Return the (X, Y) coordinate for the center point of the cell that contains the specified text.  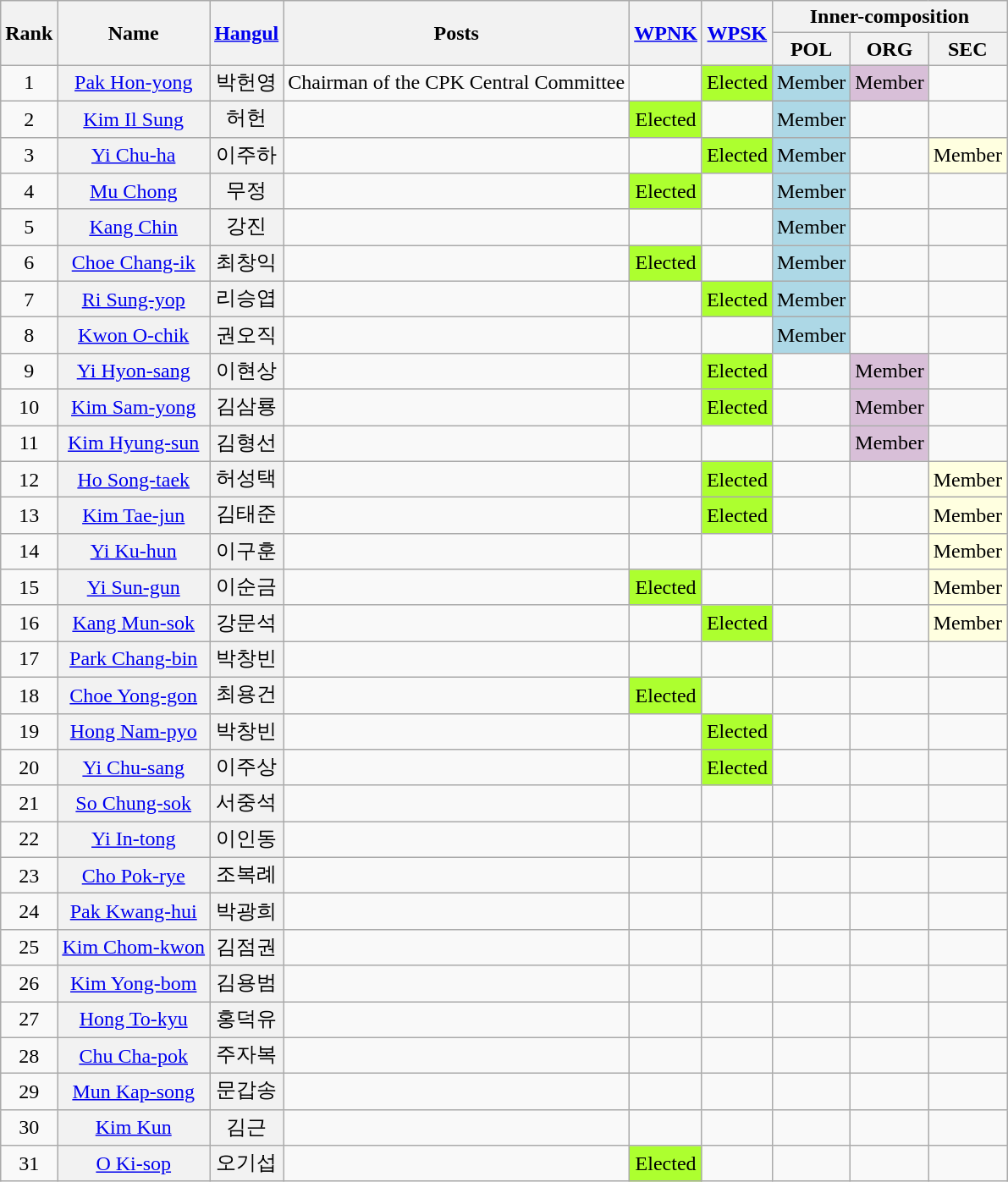
27 (29, 1020)
강문석 (247, 623)
최용건 (247, 695)
17 (29, 660)
15 (29, 587)
문갑송 (247, 1091)
Yi Sun-gun (134, 587)
Chu Cha-pok (134, 1056)
Yi Chu-ha (134, 156)
Choe Chang-ik (134, 264)
4 (29, 191)
김점권 (247, 948)
23 (29, 875)
12 (29, 479)
Kang Mun-sok (134, 623)
21 (29, 804)
Yi Hyon-sang (134, 371)
최창익 (247, 264)
5 (29, 227)
Rank (29, 33)
Hong Nam-pyo (134, 731)
김태준 (247, 516)
26 (29, 983)
11 (29, 443)
김근 (247, 1127)
2 (29, 118)
24 (29, 912)
O Ki-sop (134, 1164)
이주상 (247, 768)
이인동 (247, 839)
19 (29, 731)
3 (29, 156)
7 (29, 300)
8 (29, 335)
Kang Chin (134, 227)
리승엽 (247, 300)
조복례 (247, 875)
박헌영 (247, 83)
30 (29, 1127)
Ri Sung-yop (134, 300)
Choe Yong-gon (134, 695)
서중석 (247, 804)
WPNK (666, 33)
Posts (457, 33)
김삼룡 (247, 408)
28 (29, 1056)
ORG (890, 49)
Kim Sam-yong (134, 408)
Kim Kun (134, 1127)
Pak Kwang-hui (134, 912)
20 (29, 768)
13 (29, 516)
박광희 (247, 912)
Kim Il Sung (134, 118)
25 (29, 948)
Cho Pok-rye (134, 875)
Kwon O-chik (134, 335)
So Chung-sok (134, 804)
홍덕유 (247, 1020)
1 (29, 83)
9 (29, 371)
29 (29, 1091)
10 (29, 408)
Yi Ku-hun (134, 552)
Hong To-kyu (134, 1020)
Kim Tae-jun (134, 516)
Pak Hon-yong (134, 83)
22 (29, 839)
SEC (967, 49)
Kim Hyung-sun (134, 443)
6 (29, 264)
이주하 (247, 156)
Kim Yong-bom (134, 983)
16 (29, 623)
허헌 (247, 118)
무정 (247, 191)
WPSK (736, 33)
김형선 (247, 443)
Park Chang-bin (134, 660)
Name (134, 33)
14 (29, 552)
오기섭 (247, 1164)
이순금 (247, 587)
허성택 (247, 479)
이구훈 (247, 552)
Chairman of the CPK Central Committee (457, 83)
Ho Song-taek (134, 479)
Kim Chom-kwon (134, 948)
POL (811, 49)
31 (29, 1164)
Hangul (247, 33)
Mun Kap-song (134, 1091)
권오직 (247, 335)
18 (29, 695)
Yi In-tong (134, 839)
주자복 (247, 1056)
김용범 (247, 983)
이현상 (247, 371)
강진 (247, 227)
Mu Chong (134, 191)
Yi Chu-sang (134, 768)
Inner-composition (889, 17)
